Determine the (x, y) coordinate at the center of the cell enclosing the given text.  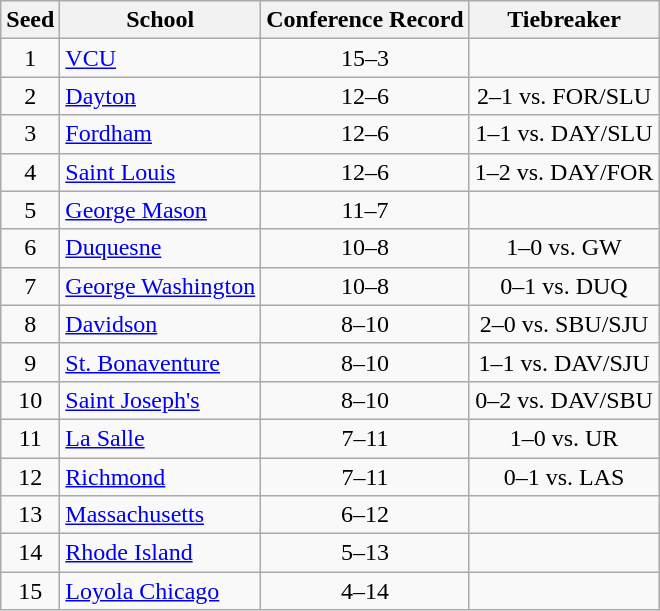
1–1 vs. DAV/SJU (564, 362)
Tiebreaker (564, 20)
1–0 vs. GW (564, 248)
Massachusetts (160, 515)
3 (30, 134)
George Mason (160, 210)
6 (30, 248)
15 (30, 591)
0–2 vs. DAV/SBU (564, 400)
6–12 (366, 515)
10 (30, 400)
0–1 vs. DUQ (564, 286)
2 (30, 96)
Dayton (160, 96)
Loyola Chicago (160, 591)
Saint Joseph's (160, 400)
5–13 (366, 553)
11–7 (366, 210)
School (160, 20)
11 (30, 438)
George Washington (160, 286)
VCU (160, 58)
1–2 vs. DAY/FOR (564, 172)
0–1 vs. LAS (564, 477)
13 (30, 515)
8 (30, 324)
Fordham (160, 134)
1 (30, 58)
Saint Louis (160, 172)
Conference Record (366, 20)
9 (30, 362)
14 (30, 553)
2–1 vs. FOR/SLU (564, 96)
St. Bonaventure (160, 362)
4–14 (366, 591)
1–0 vs. UR (564, 438)
4 (30, 172)
La Salle (160, 438)
Rhode Island (160, 553)
15–3 (366, 58)
5 (30, 210)
7 (30, 286)
2–0 vs. SBU/SJU (564, 324)
Davidson (160, 324)
12 (30, 477)
Richmond (160, 477)
Duquesne (160, 248)
Seed (30, 20)
1–1 vs. DAY/SLU (564, 134)
